Return (x, y) of the center of cell containing provided text 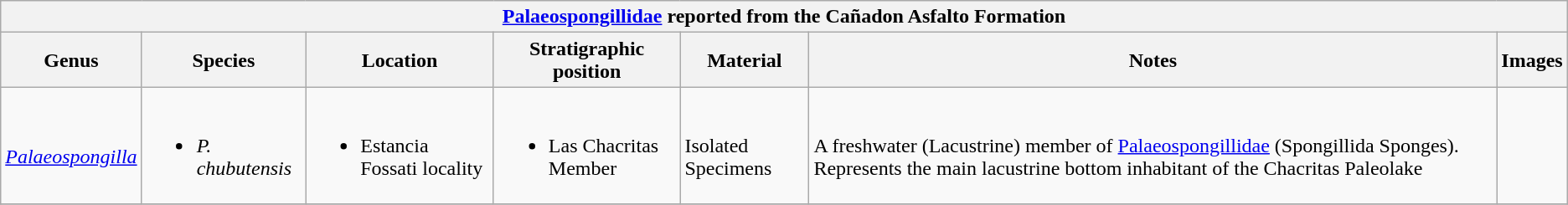
Isolated Specimens (745, 146)
Species (224, 60)
Palaeospongilla (71, 146)
Material (745, 60)
Genus (71, 60)
Estancia Fossati locality (400, 146)
Images (1532, 60)
Stratigraphic position (586, 60)
P. chubutensis (224, 146)
Palaeospongillidae reported from the Cañadon Asfalto Formation (784, 17)
Las Chacritas Member (586, 146)
Location (400, 60)
Notes (1153, 60)
